Determine the [X, Y] coordinate at the center of the cell enclosing the given text.  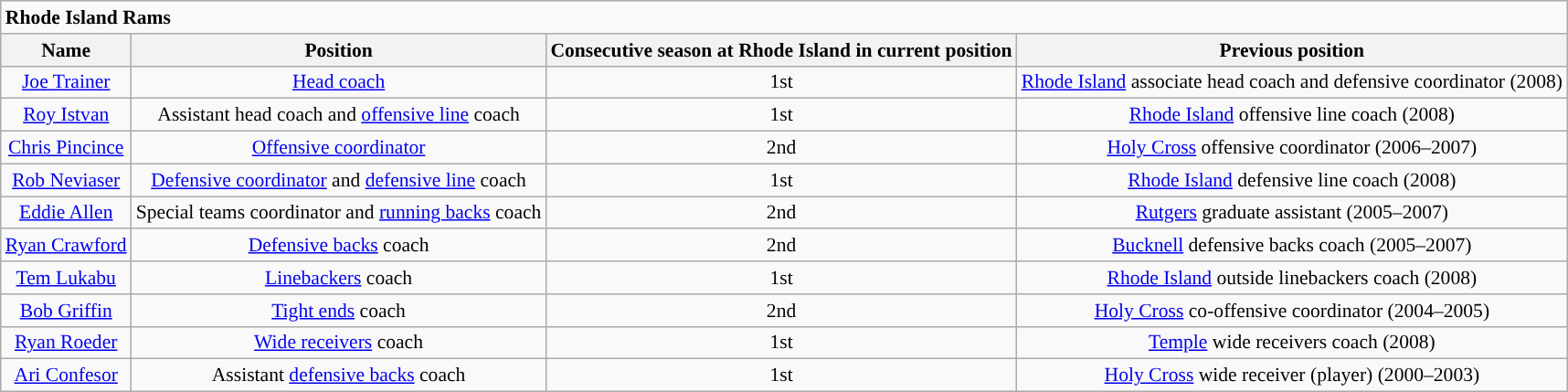
Name [66, 50]
Linebackers coach [339, 278]
Rhode Island outside linebackers coach (2008) [1292, 278]
Head coach [339, 82]
Temple wide receivers coach (2008) [1292, 343]
Assistant head coach and offensive line coach [339, 115]
Holy Cross wide receiver (player) (2000–2003) [1292, 376]
Rhode Island defensive line coach (2008) [1292, 180]
Tight ends coach [339, 311]
Consecutive season at Rhode Island in current position [780, 50]
Bucknell defensive backs coach (2005–2007) [1292, 246]
Roy Istvan [66, 115]
Wide receivers coach [339, 343]
Bob Griffin [66, 311]
Defensive coordinator and defensive line coach [339, 180]
Ari Confesor [66, 376]
Rhode Island associate head coach and defensive coordinator (2008) [1292, 82]
Rhode Island Rams [784, 17]
Rob Neviaser [66, 180]
Holy Cross offensive coordinator (2006–2007) [1292, 148]
Ryan Roeder [66, 343]
Eddie Allen [66, 213]
Position [339, 50]
Special teams coordinator and running backs coach [339, 213]
Defensive backs coach [339, 246]
Tem Lukabu [66, 278]
Ryan Crawford [66, 246]
Previous position [1292, 50]
Holy Cross co-offensive coordinator (2004–2005) [1292, 311]
Rhode Island offensive line coach (2008) [1292, 115]
Joe Trainer [66, 82]
Chris Pincince [66, 148]
Assistant defensive backs coach [339, 376]
Rutgers graduate assistant (2005–2007) [1292, 213]
Offensive coordinator [339, 148]
